Identify which cell holds the provided text, then report its [X, Y] central coordinate. 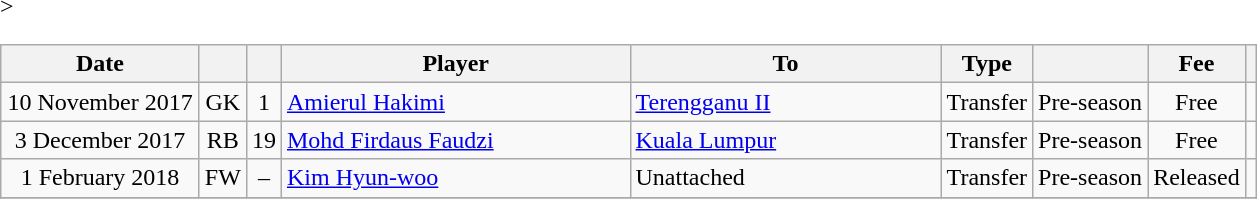
– [264, 178]
RB [222, 140]
Type [987, 64]
10 November 2017 [100, 102]
Terengganu II [786, 102]
1 [264, 102]
Player [456, 64]
Amierul Hakimi [456, 102]
Released [1197, 178]
GK [222, 102]
Kim Hyun-woo [456, 178]
1 February 2018 [100, 178]
Date [100, 64]
To [786, 64]
Kuala Lumpur [786, 140]
Mohd Firdaus Faudzi [456, 140]
Unattached [786, 178]
19 [264, 140]
Fee [1197, 64]
FW [222, 178]
3 December 2017 [100, 140]
